Return [x, y] of the center of cell containing provided text 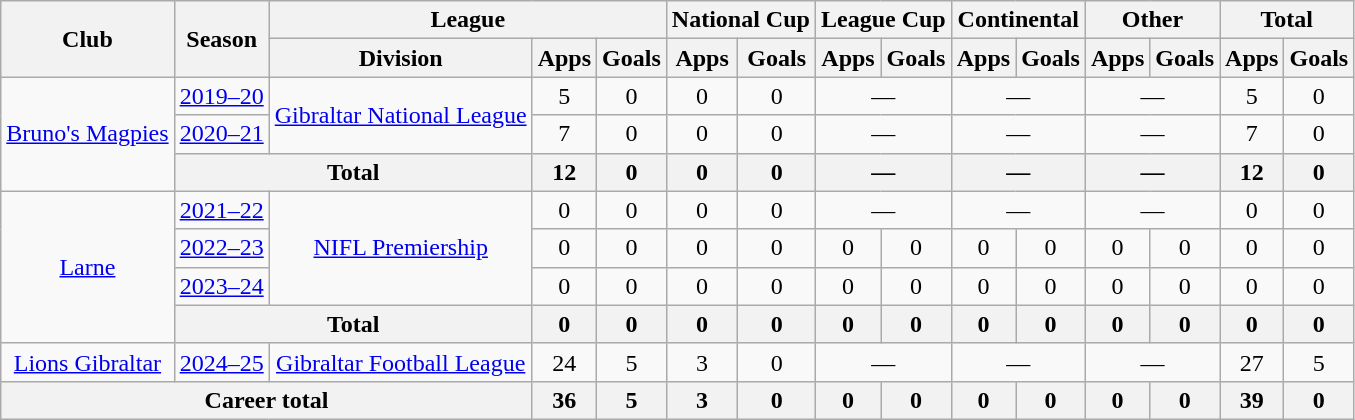
2020–21 [222, 134]
2023–24 [222, 286]
36 [564, 400]
Division [400, 58]
League Cup [883, 20]
Season [222, 39]
Club [88, 39]
27 [1252, 362]
Career total [266, 400]
Gibraltar Football League [400, 362]
2019–20 [222, 96]
2021–22 [222, 210]
2022–23 [222, 248]
NIFL Premiership [400, 248]
24 [564, 362]
National Cup [740, 20]
League [468, 20]
2024–25 [222, 362]
Larne [88, 267]
39 [1252, 400]
Bruno's Magpies [88, 134]
Continental [1018, 20]
Lions Gibraltar [88, 362]
Other [1152, 20]
Gibraltar National League [400, 115]
